Provide the [x, y] coordinate of the cell's center where the given text is located.  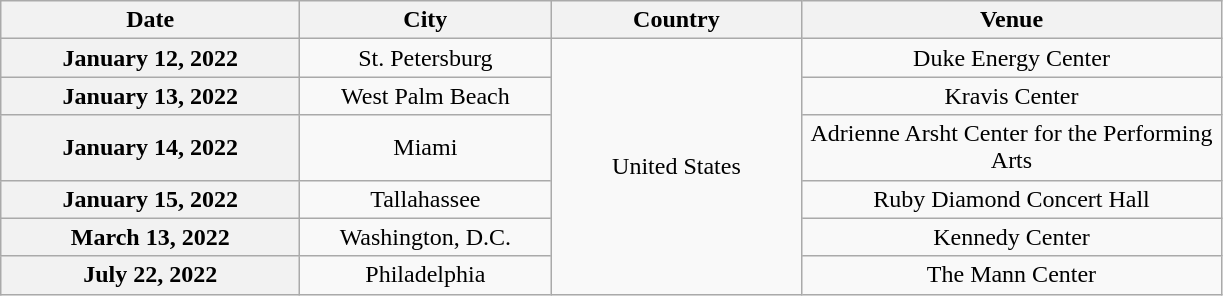
March 13, 2022 [150, 237]
Adrienne Arsht Center for the Performing Arts [1012, 148]
Philadelphia [426, 275]
City [426, 20]
Kravis Center [1012, 96]
Date [150, 20]
January 13, 2022 [150, 96]
January 12, 2022 [150, 58]
Washington, D.C. [426, 237]
Kennedy Center [1012, 237]
Ruby Diamond Concert Hall [1012, 199]
The Mann Center [1012, 275]
January 15, 2022 [150, 199]
Venue [1012, 20]
Miami [426, 148]
Country [676, 20]
Tallahassee [426, 199]
United States [676, 166]
West Palm Beach [426, 96]
St. Petersburg [426, 58]
January 14, 2022 [150, 148]
Duke Energy Center [1012, 58]
July 22, 2022 [150, 275]
